Pinpoint the cell where the given text exists, returning its [X, Y] midpoint coordinate. 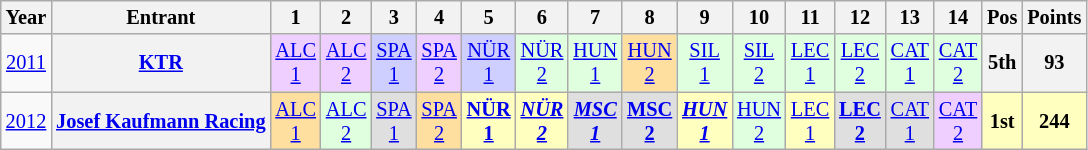
14 [958, 17]
9 [704, 17]
2 [346, 17]
5 [489, 17]
6 [542, 17]
Year [26, 17]
Points [1054, 17]
10 [759, 17]
7 [595, 17]
244 [1054, 121]
12 [860, 17]
KTR [160, 63]
Josef Kaufmann Racing [160, 121]
11 [810, 17]
SIL2 [759, 63]
5th [1002, 63]
2012 [26, 121]
MSC1 [595, 121]
MSC2 [650, 121]
4 [440, 17]
1 [295, 17]
2011 [26, 63]
Pos [1002, 17]
13 [910, 17]
1st [1002, 121]
SIL1 [704, 63]
3 [394, 17]
Entrant [160, 17]
93 [1054, 63]
8 [650, 17]
